Provide the [x, y] coordinate of the cell's center where the given text is located.  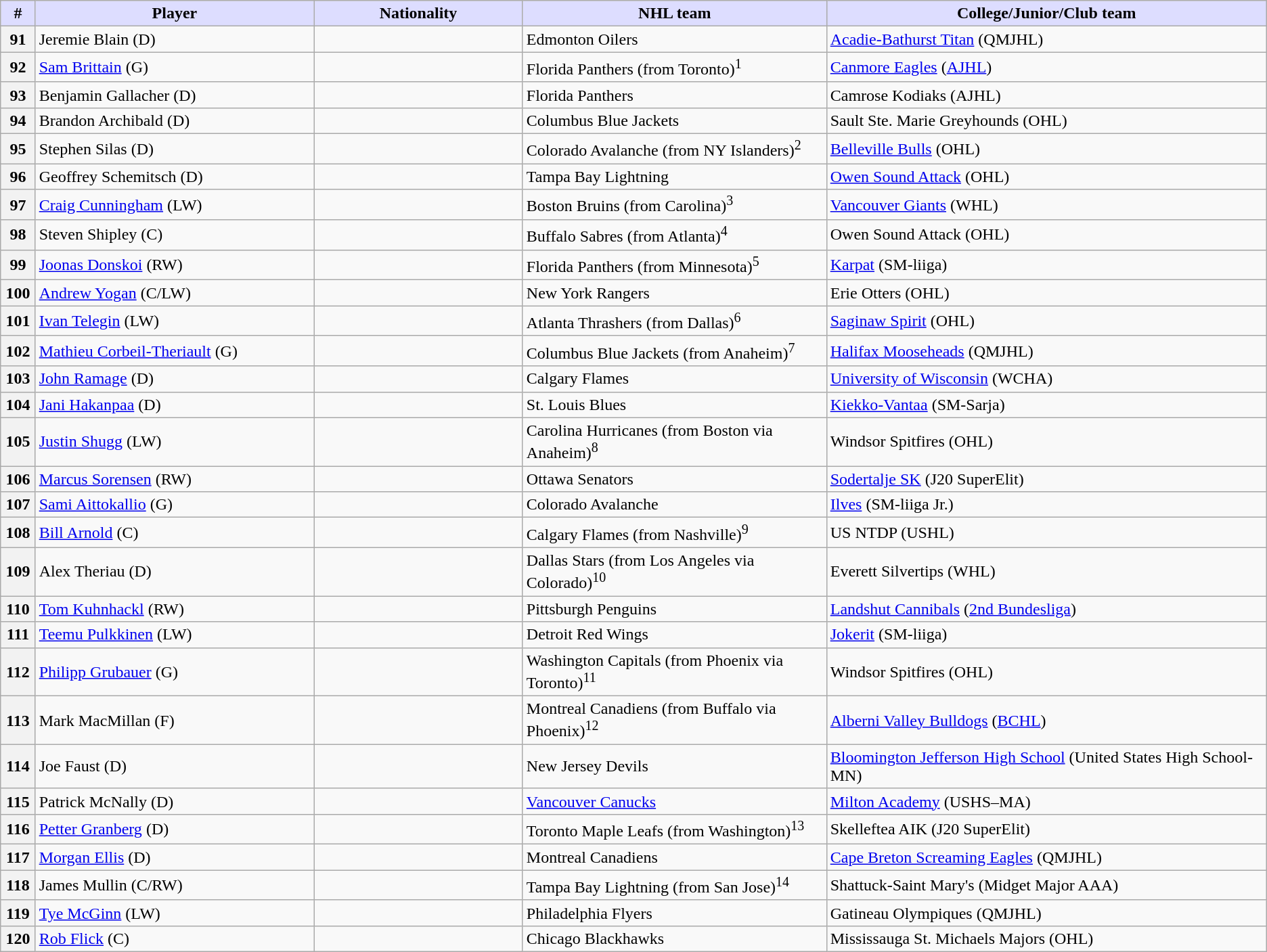
98 [18, 235]
107 [18, 505]
115 [18, 801]
John Ramage (D) [175, 379]
Craig Cunningham (LW) [175, 204]
Tye McGinn (LW) [175, 913]
Colorado Avalanche (from NY Islanders)2 [674, 149]
Sam Brittain (G) [175, 68]
Vancouver Canucks [674, 801]
Jeremie Blain (D) [175, 39]
112 [18, 672]
Gatineau Olympiques (QMJHL) [1046, 913]
NHL team [674, 14]
Andrew Yogan (C/LW) [175, 293]
Edmonton Oilers [674, 39]
Camrose Kodiaks (AJHL) [1046, 95]
Joe Faust (D) [175, 766]
Justin Shugg (LW) [175, 442]
Calgary Flames [674, 379]
Brandon Archibald (D) [175, 120]
Mississauga St. Michaels Majors (OHL) [1046, 939]
Tom Kuhnhackl (RW) [175, 609]
Atlanta Thrashers (from Dallas)6 [674, 321]
Steven Shipley (C) [175, 235]
Belleville Bulls (OHL) [1046, 149]
Halifax Mooseheads (QMJHL) [1046, 350]
Sodertalje SK (J20 SuperElit) [1046, 479]
116 [18, 830]
New York Rangers [674, 293]
Sami Aittokallio (G) [175, 505]
Montreal Canadiens [674, 857]
# [18, 14]
Geoffrey Schemitsch (D) [175, 177]
New Jersey Devils [674, 766]
Jani Hakanpaa (D) [175, 405]
Jokerit (SM-liiga) [1046, 635]
Saginaw Spirit (OHL) [1046, 321]
Dallas Stars (from Los Angeles via Colorado)10 [674, 572]
92 [18, 68]
Florida Panthers (from Minnesota)5 [674, 265]
Chicago Blackhawks [674, 939]
101 [18, 321]
97 [18, 204]
111 [18, 635]
104 [18, 405]
James Mullin (C/RW) [175, 885]
Detroit Red Wings [674, 635]
113 [18, 721]
Skelleftea AIK (J20 SuperElit) [1046, 830]
Montreal Canadiens (from Buffalo via Phoenix)12 [674, 721]
99 [18, 265]
109 [18, 572]
Rob Flick (C) [175, 939]
Bloomington Jefferson High School (United States High School-MN) [1046, 766]
96 [18, 177]
Columbus Blue Jackets (from Anaheim)7 [674, 350]
Milton Academy (USHS–MA) [1046, 801]
Landshut Cannibals (2nd Bundesliga) [1046, 609]
Pittsburgh Penguins [674, 609]
Joonas Donskoi (RW) [175, 265]
Tampa Bay Lightning (from San Jose)14 [674, 885]
Karpat (SM-liiga) [1046, 265]
Cape Breton Screaming Eagles (QMJHL) [1046, 857]
Bill Arnold (C) [175, 533]
Calgary Flames (from Nashville)9 [674, 533]
Erie Otters (OHL) [1046, 293]
Teemu Pulkkinen (LW) [175, 635]
Florida Panthers [674, 95]
Mark MacMillan (F) [175, 721]
106 [18, 479]
Philadelphia Flyers [674, 913]
93 [18, 95]
Kiekko-Vantaa (SM-Sarja) [1046, 405]
Boston Bruins (from Carolina)3 [674, 204]
Vancouver Giants (WHL) [1046, 204]
118 [18, 885]
Colorado Avalanche [674, 505]
Alex Theriau (D) [175, 572]
College/Junior/Club team [1046, 14]
105 [18, 442]
Acadie-Bathurst Titan (QMJHL) [1046, 39]
Benjamin Gallacher (D) [175, 95]
Patrick McNally (D) [175, 801]
119 [18, 913]
103 [18, 379]
Tampa Bay Lightning [674, 177]
Stephen Silas (D) [175, 149]
108 [18, 533]
Morgan Ellis (D) [175, 857]
120 [18, 939]
Buffalo Sabres (from Atlanta)4 [674, 235]
100 [18, 293]
Toronto Maple Leafs (from Washington)13 [674, 830]
Florida Panthers (from Toronto)1 [674, 68]
110 [18, 609]
Alberni Valley Bulldogs (BCHL) [1046, 721]
95 [18, 149]
117 [18, 857]
Marcus Sorensen (RW) [175, 479]
114 [18, 766]
Columbus Blue Jackets [674, 120]
Canmore Eagles (AJHL) [1046, 68]
Ottawa Senators [674, 479]
Mathieu Corbeil-Theriault (G) [175, 350]
St. Louis Blues [674, 405]
Ilves (SM-liiga Jr.) [1046, 505]
102 [18, 350]
Philipp Grubauer (G) [175, 672]
Ivan Telegin (LW) [175, 321]
Nationality [418, 14]
91 [18, 39]
Everett Silvertips (WHL) [1046, 572]
Sault Ste. Marie Greyhounds (OHL) [1046, 120]
University of Wisconsin (WCHA) [1046, 379]
Player [175, 14]
Washington Capitals (from Phoenix via Toronto)11 [674, 672]
Petter Granberg (D) [175, 830]
Shattuck-Saint Mary's (Midget Major AAA) [1046, 885]
US NTDP (USHL) [1046, 533]
Carolina Hurricanes (from Boston via Anaheim)8 [674, 442]
94 [18, 120]
